Detect which cell encompasses the target text, then output its (X, Y) center coordinate. 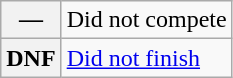
Did not finish (146, 58)
— (31, 20)
Did not compete (146, 20)
DNF (31, 58)
